Find where the given text appears and provide that cell's center as [x, y] coordinate. 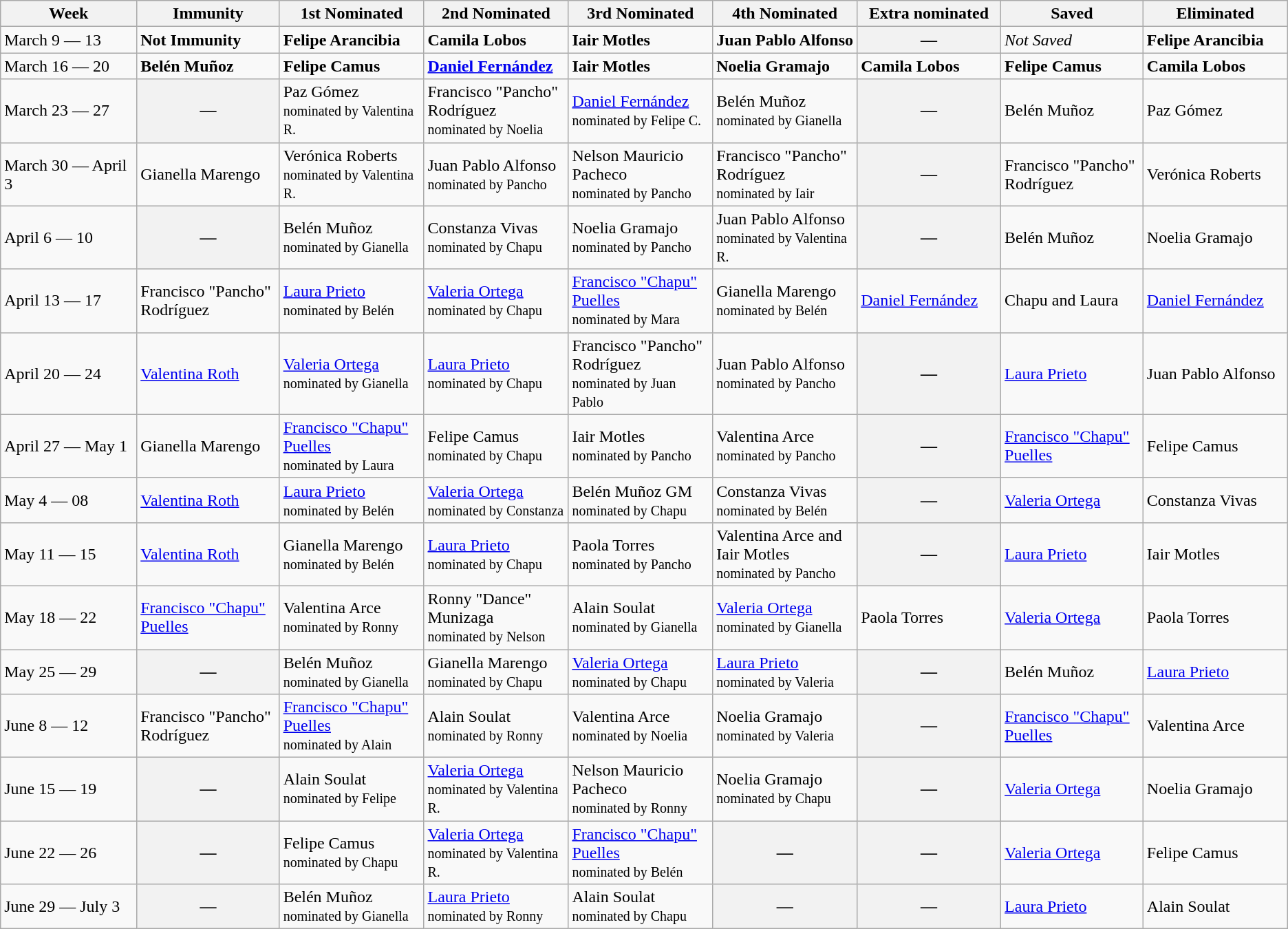
May 25 — 29 [69, 672]
April 6 — 10 [69, 237]
April 13 — 17 [69, 301]
Saved [1072, 14]
Francisco "Chapu" Puellesnominated by Belén [641, 853]
Valentina Arcenominated by Pancho [785, 446]
4th Nominated [785, 14]
Francisco "Chapu" Puellesnominated by Mara [641, 301]
Nelson Mauricio Pacheconominated by Pancho [641, 174]
May 18 — 22 [69, 617]
Ronny "Dance" Munizaganominated by Nelson [496, 617]
Valentina Arcenominated by Ronny [352, 617]
Valeria Orteganominated by Constanza [496, 500]
Constanza Vivasnominated by Chapu [496, 237]
1st Nominated [352, 14]
2nd Nominated [496, 14]
Francisco "Pancho" Rodrígueznominated by Noelia [496, 111]
June 15 — 19 [69, 789]
Not Immunity [208, 40]
March 30 — April 3 [69, 174]
Alain Soulatnominated by Gianella [641, 617]
Alain Soulatnominated by Felipe [352, 789]
Laura Prietonominated by Valeria [785, 672]
April 27 — May 1 [69, 446]
Not Saved [1072, 40]
Juan Pablo Alfonsonominated by Valentina R. [785, 237]
Daniel Fernándeznominated by Felipe C. [641, 111]
Valentina Arce [1215, 726]
Immunity [208, 14]
Francisco "Chapu" Puellesnominated by Laura [352, 446]
Eliminated [1215, 14]
Gianella Marengonominated by Chapu [496, 672]
Extra nominated [929, 14]
Francisco "Chapu" Puellesnominated by Alain [352, 726]
June 29 — July 3 [69, 907]
Alain Soulat [1215, 907]
Nelson Mauricio Pacheconominated by Ronny [641, 789]
March 16 — 20 [69, 66]
Laura Prietonominated by Ronny [496, 907]
May 11 — 15 [69, 554]
Paola Torresnominated by Pancho [641, 554]
Constanza Vivasnominated by Belén [785, 500]
Valentina Arce and Iair Motlesnominated by Pancho [785, 554]
Constanza Vivas [1215, 500]
Noelia Gramajonominated by Pancho [641, 237]
March 9 — 13 [69, 40]
Iair Motlesnominated by Pancho [641, 446]
Week [69, 14]
Chapu and Laura [1072, 301]
April 20 — 24 [69, 373]
Paz Gómeznominated by Valentina R. [352, 111]
May 4 — 08 [69, 500]
Noelia Gramajonominated by Valeria [785, 726]
Verónica Roberts [1215, 174]
June 8 — 12 [69, 726]
June 22 — 26 [69, 853]
Belén Muñoz GMnominated by Chapu [641, 500]
Verónica Robertsnominated by Valentina R. [352, 174]
Alain Soulatnominated by Ronny [496, 726]
Noelia Gramajonominated by Chapu [785, 789]
Paz Gómez [1215, 111]
March 23 — 27 [69, 111]
Alain Soulatnominated by Chapu [641, 907]
Francisco "Pancho" Rodrígueznominated by Iair [785, 174]
Valentina Arcenominated by Noelia [641, 726]
3rd Nominated [641, 14]
Francisco "Pancho" Rodrígueznominated by Juan Pablo [641, 373]
